Return the (X, Y) coordinate for the center point of the cell that contains the specified text.  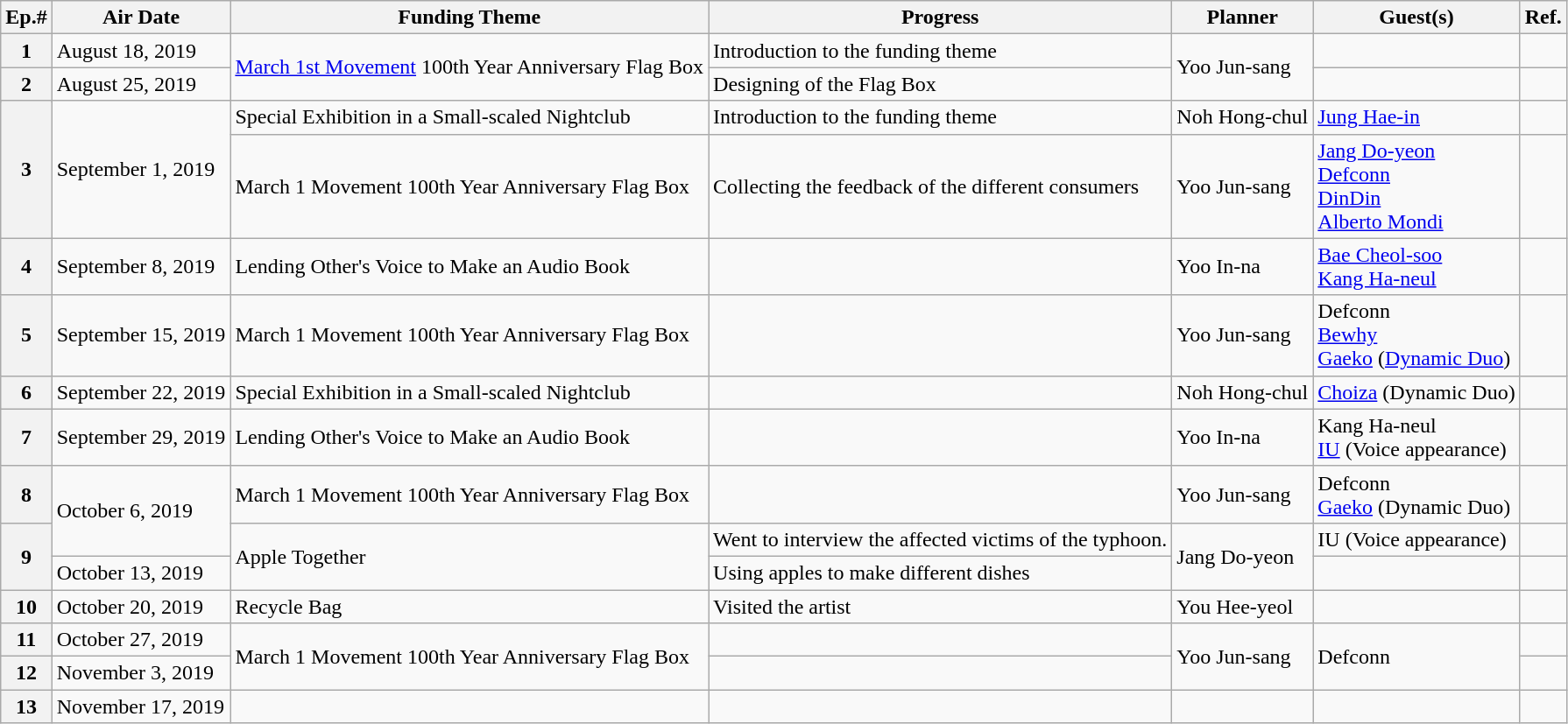
8 (26, 494)
9 (26, 556)
1 (26, 51)
Planner (1242, 18)
October 20, 2019 (141, 607)
10 (26, 607)
March 1st Movement 100th Year Anniversary Flag Box (470, 67)
Guest(s) (1416, 18)
November 3, 2019 (141, 673)
Apple Together (470, 556)
Designing of the Flag Box (941, 84)
Funding Theme (470, 18)
September 8, 2019 (141, 266)
October 27, 2019 (141, 640)
October 6, 2019 (141, 511)
August 25, 2019 (141, 84)
7 (26, 438)
Ep.# (26, 18)
Visited the artist (941, 607)
Recycle Bag (470, 607)
4 (26, 266)
Bae Cheol-sooKang Ha-neul (1416, 266)
Jang Do-yeonDefconnDinDinAlberto Mondi (1416, 186)
IU (Voice appearance) (1416, 539)
Air Date (141, 18)
November 17, 2019 (141, 706)
3 (26, 170)
September 15, 2019 (141, 335)
Choiza (Dynamic Duo) (1416, 392)
Jang Do-yeon (1242, 556)
11 (26, 640)
Jung Hae-in (1416, 117)
Ref. (1543, 18)
August 18, 2019 (141, 51)
DefconnGaeko (Dynamic Duo) (1416, 494)
Went to interview the affected victims of the typhoon. (941, 539)
12 (26, 673)
Defconn (1416, 657)
You Hee-yeol (1242, 607)
13 (26, 706)
Progress (941, 18)
Collecting the feedback of the different consumers (941, 186)
6 (26, 392)
October 13, 2019 (141, 573)
September 22, 2019 (141, 392)
DefconnBewhyGaeko (Dynamic Duo) (1416, 335)
2 (26, 84)
September 29, 2019 (141, 438)
Kang Ha-neulIU (Voice appearance) (1416, 438)
September 1, 2019 (141, 170)
5 (26, 335)
Using apples to make different dishes (941, 573)
